Provide the (x, y) coordinate of the cell's center where the given text is located.  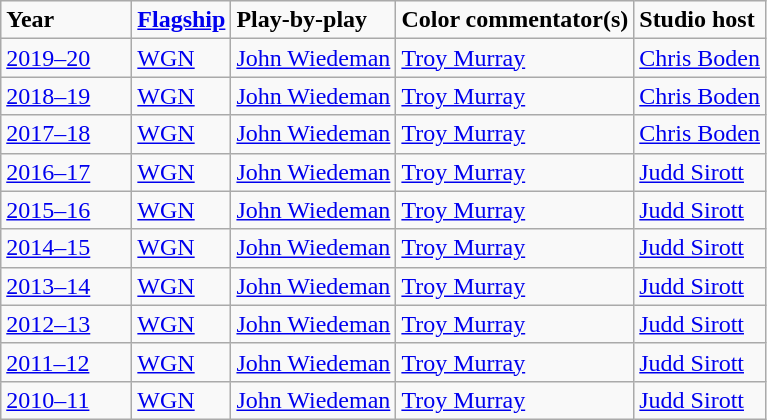
Play-by-play (314, 20)
Color commentator(s) (515, 20)
2014–15 (66, 248)
2019–20 (66, 58)
2015–16 (66, 210)
Studio host (700, 20)
2018–19 (66, 96)
2010–11 (66, 400)
Flagship (182, 20)
2012–13 (66, 324)
2016–17 (66, 172)
2017–18 (66, 134)
Year (66, 20)
2013–14 (66, 286)
2011–12 (66, 362)
